Determine the [X, Y] coordinate at the center of the cell enclosing the given text.  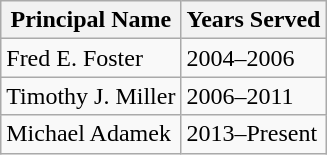
Years Served [254, 20]
2004–2006 [254, 58]
Timothy J. Miller [91, 96]
Fred E. Foster [91, 58]
Michael Adamek [91, 134]
2006–2011 [254, 96]
Principal Name [91, 20]
2013–Present [254, 134]
